Pinpoint the cell where the given text exists, returning its [X, Y] midpoint coordinate. 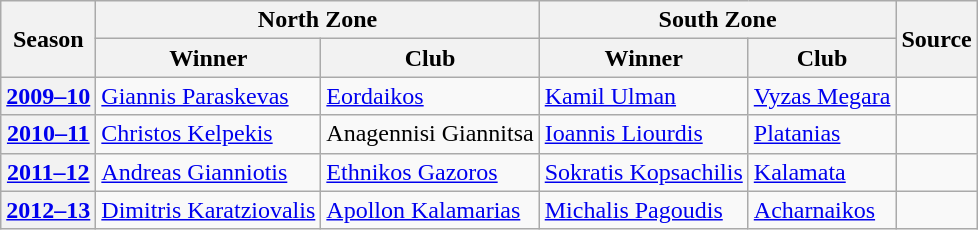
South Zone [718, 20]
Source [936, 39]
Sokratis Kopsachilis [644, 172]
Christos Kelpekis [208, 134]
2009–10 [48, 96]
Acharnaikos [822, 210]
Andreas Gianniotis [208, 172]
Giannis Paraskevas [208, 96]
Vyzas Megara [822, 96]
Kalamata [822, 172]
Ethnikos Gazoros [430, 172]
North Zone [318, 20]
Anagennisi Giannitsa [430, 134]
Ioannis Liourdis [644, 134]
Eordaikos [430, 96]
2012–13 [48, 210]
2010–11 [48, 134]
Platanias [822, 134]
Michalis Pagoudis [644, 210]
Kamil Ulman [644, 96]
Season [48, 39]
2011–12 [48, 172]
Dimitris Karatziovalis [208, 210]
Apollon Kalamarias [430, 210]
